Detect which cell encompasses the target text, then output its (x, y) center coordinate. 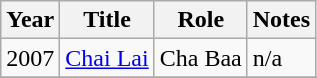
Role (200, 20)
Title (107, 20)
Notes (281, 20)
n/a (281, 58)
Cha Baa (200, 58)
2007 (30, 58)
Chai Lai (107, 58)
Year (30, 20)
